Extract the [x, y] coordinate from the center of the cell holding the provided text.  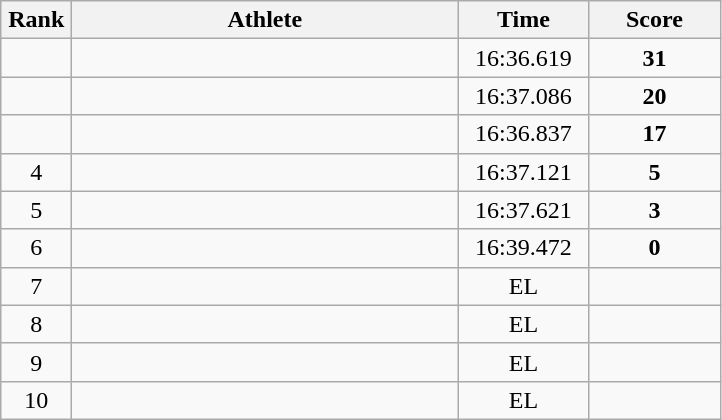
8 [36, 324]
17 [654, 134]
16:39.472 [524, 248]
31 [654, 58]
0 [654, 248]
Athlete [265, 20]
4 [36, 172]
6 [36, 248]
16:37.621 [524, 210]
Rank [36, 20]
9 [36, 362]
Time [524, 20]
7 [36, 286]
16:37.121 [524, 172]
3 [654, 210]
16:37.086 [524, 96]
16:36.837 [524, 134]
Score [654, 20]
10 [36, 400]
20 [654, 96]
16:36.619 [524, 58]
